Pinpoint the cell where the given text exists, returning its [x, y] midpoint coordinate. 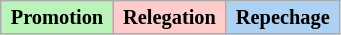
Relegation [170, 17]
Promotion [57, 17]
Repechage [283, 17]
